Pinpoint the cell where the given text exists, returning its (X, Y) midpoint coordinate. 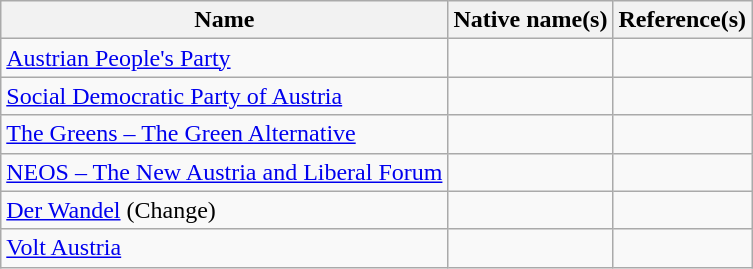
The Greens – The Green Alternative (224, 134)
Social Democratic Party of Austria (224, 96)
Volt Austria (224, 248)
Der Wandel (Change) (224, 210)
Austrian People's Party (224, 58)
Native name(s) (530, 20)
NEOS – The New Austria and Liberal Forum (224, 172)
Name (224, 20)
Reference(s) (682, 20)
